Determine the [x, y] coordinate at the center of the cell enclosing the given text.  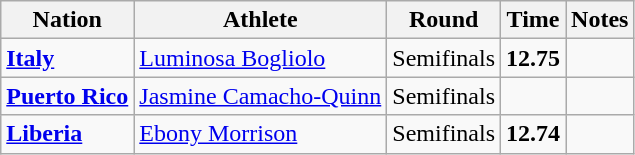
Athlete [260, 20]
12.75 [534, 58]
Liberia [68, 134]
Time [534, 20]
Notes [600, 20]
Nation [68, 20]
Puerto Rico [68, 96]
Ebony Morrison [260, 134]
Luminosa Bogliolo [260, 58]
Round [444, 20]
12.74 [534, 134]
Jasmine Camacho-Quinn [260, 96]
Italy [68, 58]
